Determine the [X, Y] coordinate at the center of the cell enclosing the given text.  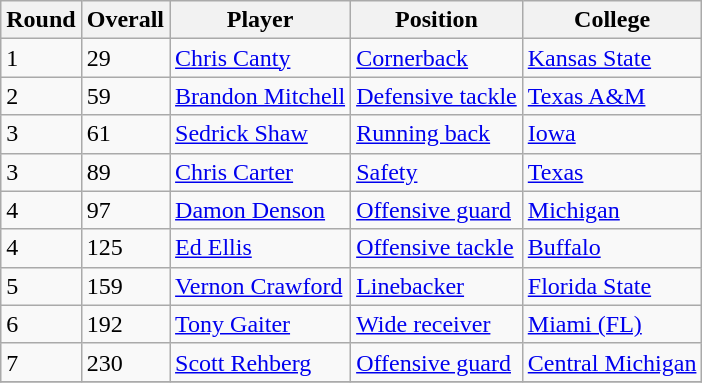
Ed Ellis [260, 248]
Texas [612, 172]
5 [41, 286]
192 [125, 324]
Vernon Crawford [260, 286]
Position [437, 20]
Defensive tackle [437, 96]
Michigan [612, 210]
59 [125, 96]
Chris Carter [260, 172]
Sedrick Shaw [260, 134]
Scott Rehberg [260, 362]
230 [125, 362]
Round [41, 20]
College [612, 20]
Linebacker [437, 286]
Overall [125, 20]
1 [41, 58]
Safety [437, 172]
97 [125, 210]
Florida State [612, 286]
Texas A&M [612, 96]
Buffalo [612, 248]
Damon Denson [260, 210]
Offensive tackle [437, 248]
6 [41, 324]
159 [125, 286]
Kansas State [612, 58]
Iowa [612, 134]
29 [125, 58]
Tony Gaiter [260, 324]
125 [125, 248]
Central Michigan [612, 362]
Chris Canty [260, 58]
Cornerback [437, 58]
Wide receiver [437, 324]
Miami (FL) [612, 324]
Player [260, 20]
61 [125, 134]
Running back [437, 134]
Brandon Mitchell [260, 96]
7 [41, 362]
2 [41, 96]
89 [125, 172]
